Find where the given text appears and provide that cell's center as [x, y] coordinate. 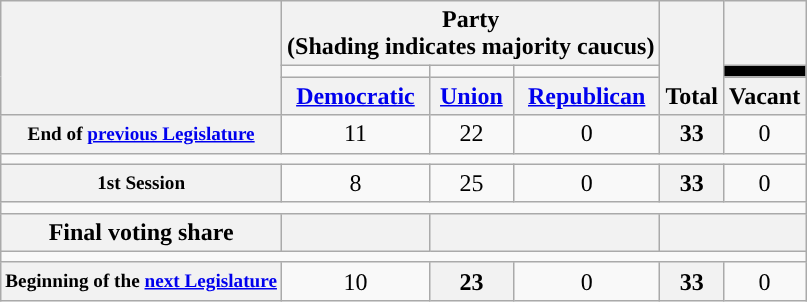
11 [356, 134]
End of previous Legislature [142, 134]
23 [471, 281]
10 [356, 281]
Party (Shading indicates majority caucus) [471, 34]
Beginning of the next Legislature [142, 281]
22 [471, 134]
25 [471, 183]
Final voting share [142, 232]
1st Session [142, 183]
Republican [586, 96]
Union [471, 96]
8 [356, 183]
Total [692, 58]
Democratic [356, 96]
Vacant [764, 96]
